Return the (x, y) coordinate for the center point of the cell that contains the specified text.  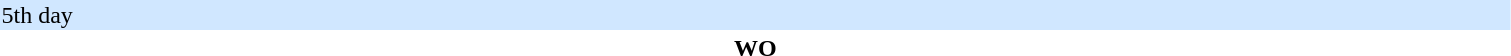
5th day (756, 15)
